Search for the cell housing the specified text and yield its [X, Y] center coordinate. 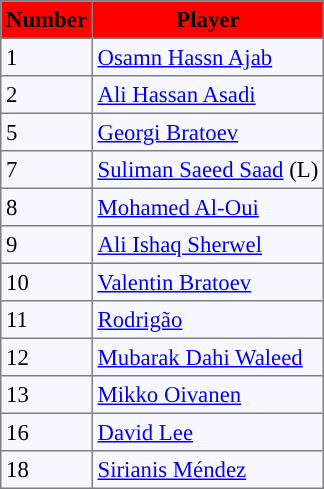
7 [47, 170]
1 [47, 57]
David Lee [208, 432]
5 [47, 132]
18 [47, 470]
Player [208, 20]
Georgi Bratoev [208, 132]
Valentin Bratoev [208, 282]
13 [47, 395]
Osamn Hassn Ajab [208, 57]
Ali Hassan Asadi [208, 95]
8 [47, 207]
11 [47, 320]
Number [47, 20]
10 [47, 282]
Ali Ishaq Sherwel [208, 245]
Mikko Oivanen [208, 395]
16 [47, 432]
Sirianis Méndez [208, 470]
Mohamed Al-Oui [208, 207]
Mubarak Dahi Waleed [208, 357]
9 [47, 245]
Suliman Saeed Saad (L) [208, 170]
12 [47, 357]
2 [47, 95]
Rodrigão [208, 320]
